Identify which cell holds the provided text, then report its [X, Y] central coordinate. 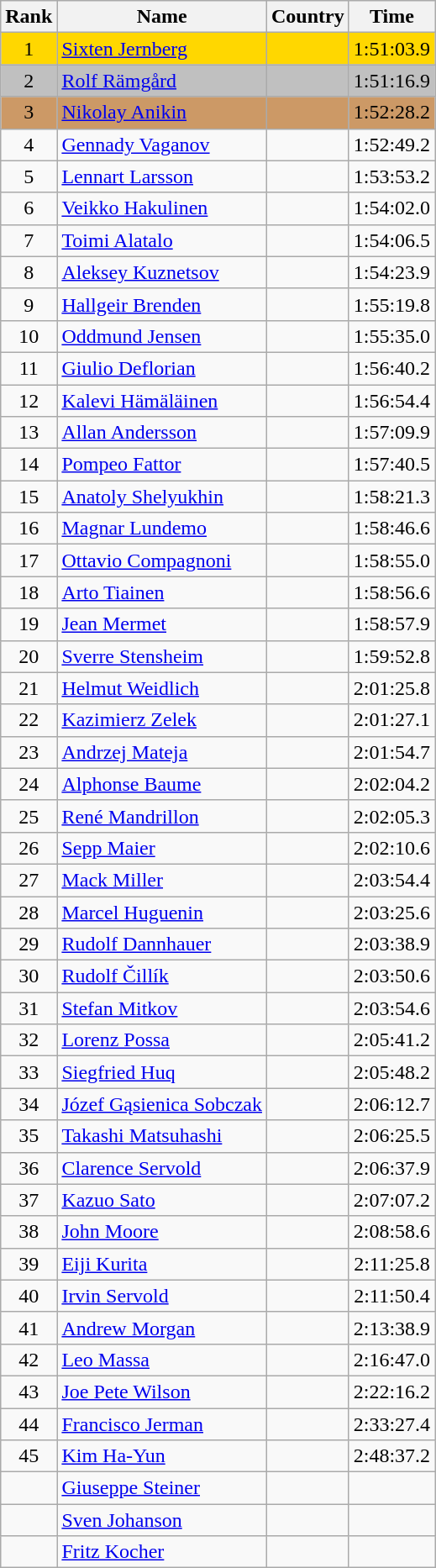
1:58:46.6 [391, 529]
1:51:16.9 [391, 81]
2:16:47.0 [391, 1360]
1:58:55.0 [391, 560]
Helmut Weidlich [162, 688]
1:54:02.0 [391, 208]
Allan Andersson [162, 433]
2:11:25.8 [391, 1264]
1:55:35.0 [391, 336]
2:02:04.2 [391, 784]
2:01:25.8 [391, 688]
1:52:28.2 [391, 113]
1:58:56.6 [391, 592]
Veikko Hakulinen [162, 208]
14 [29, 465]
34 [29, 1104]
40 [29, 1296]
Leo Massa [162, 1360]
Joe Pete Wilson [162, 1392]
44 [29, 1424]
2:03:25.6 [391, 912]
2:01:27.1 [391, 720]
32 [29, 1040]
2:03:38.9 [391, 944]
1:56:54.4 [391, 401]
2:02:10.6 [391, 848]
2 [29, 81]
Sepp Maier [162, 848]
21 [29, 688]
2:03:54.6 [391, 1008]
1:53:53.2 [391, 176]
Jean Mermet [162, 624]
2:02:05.3 [391, 816]
Józef Gąsienica Sobczak [162, 1104]
Arto Tiainen [162, 592]
4 [29, 145]
2:48:37.2 [391, 1456]
39 [29, 1264]
John Moore [162, 1232]
Siegfried Huq [162, 1072]
Kim Ha-Yun [162, 1456]
24 [29, 784]
28 [29, 912]
25 [29, 816]
Francisco Jerman [162, 1424]
Irvin Servold [162, 1296]
17 [29, 560]
Alphonse Baume [162, 784]
2:22:16.2 [391, 1392]
Kalevi Hämäläinen [162, 401]
Marcel Huguenin [162, 912]
Sixten Jernberg [162, 49]
Country [307, 17]
2:13:38.9 [391, 1328]
Andrew Morgan [162, 1328]
Rolf Rämgård [162, 81]
36 [29, 1168]
Oddmund Jensen [162, 336]
16 [29, 529]
1:56:40.2 [391, 368]
Kazimierz Zelek [162, 720]
Eiji Kurita [162, 1264]
Ottavio Compagnoni [162, 560]
26 [29, 848]
Aleksey Kuznetsov [162, 272]
2:03:50.6 [391, 976]
Takashi Matsuhashi [162, 1136]
Pompeo Fattor [162, 465]
1:59:52.8 [391, 656]
19 [29, 624]
1:58:21.3 [391, 497]
1:58:57.9 [391, 624]
1:54:23.9 [391, 272]
Name [162, 17]
23 [29, 752]
15 [29, 497]
45 [29, 1456]
37 [29, 1200]
1:54:06.5 [391, 240]
6 [29, 208]
2:05:41.2 [391, 1040]
Sverre Stensheim [162, 656]
20 [29, 656]
35 [29, 1136]
Nikolay Anikin [162, 113]
41 [29, 1328]
Giuseppe Steiner [162, 1488]
2:07:07.2 [391, 1200]
1:55:19.8 [391, 304]
9 [29, 304]
38 [29, 1232]
22 [29, 720]
Stefan Mitkov [162, 1008]
3 [29, 113]
Andrzej Mateja [162, 752]
Anatoly Shelyukhin [162, 497]
Sven Johanson [162, 1520]
Kazuo Sato [162, 1200]
33 [29, 1072]
2:01:54.7 [391, 752]
1:57:40.5 [391, 465]
1:57:09.9 [391, 433]
Hallgeir Brenden [162, 304]
2:05:48.2 [391, 1072]
1 [29, 49]
2:06:37.9 [391, 1168]
Rank [29, 17]
René Mandrillon [162, 816]
Mack Miller [162, 880]
1:51:03.9 [391, 49]
2:08:58.6 [391, 1232]
18 [29, 592]
11 [29, 368]
2:06:25.5 [391, 1136]
Fritz Kocher [162, 1552]
43 [29, 1392]
Toimi Alatalo [162, 240]
2:06:12.7 [391, 1104]
Rudolf Čillík [162, 976]
2:03:54.4 [391, 880]
8 [29, 272]
31 [29, 1008]
1:52:49.2 [391, 145]
Magnar Lundemo [162, 529]
29 [29, 944]
Gennady Vaganov [162, 145]
Lorenz Possa [162, 1040]
7 [29, 240]
12 [29, 401]
Lennart Larsson [162, 176]
42 [29, 1360]
13 [29, 433]
10 [29, 336]
2:11:50.4 [391, 1296]
30 [29, 976]
2:33:27.4 [391, 1424]
5 [29, 176]
Rudolf Dannhauer [162, 944]
27 [29, 880]
Time [391, 17]
Clarence Servold [162, 1168]
Giulio Deflorian [162, 368]
